Provide the (x, y) coordinate of the cell's center where the given text is located.  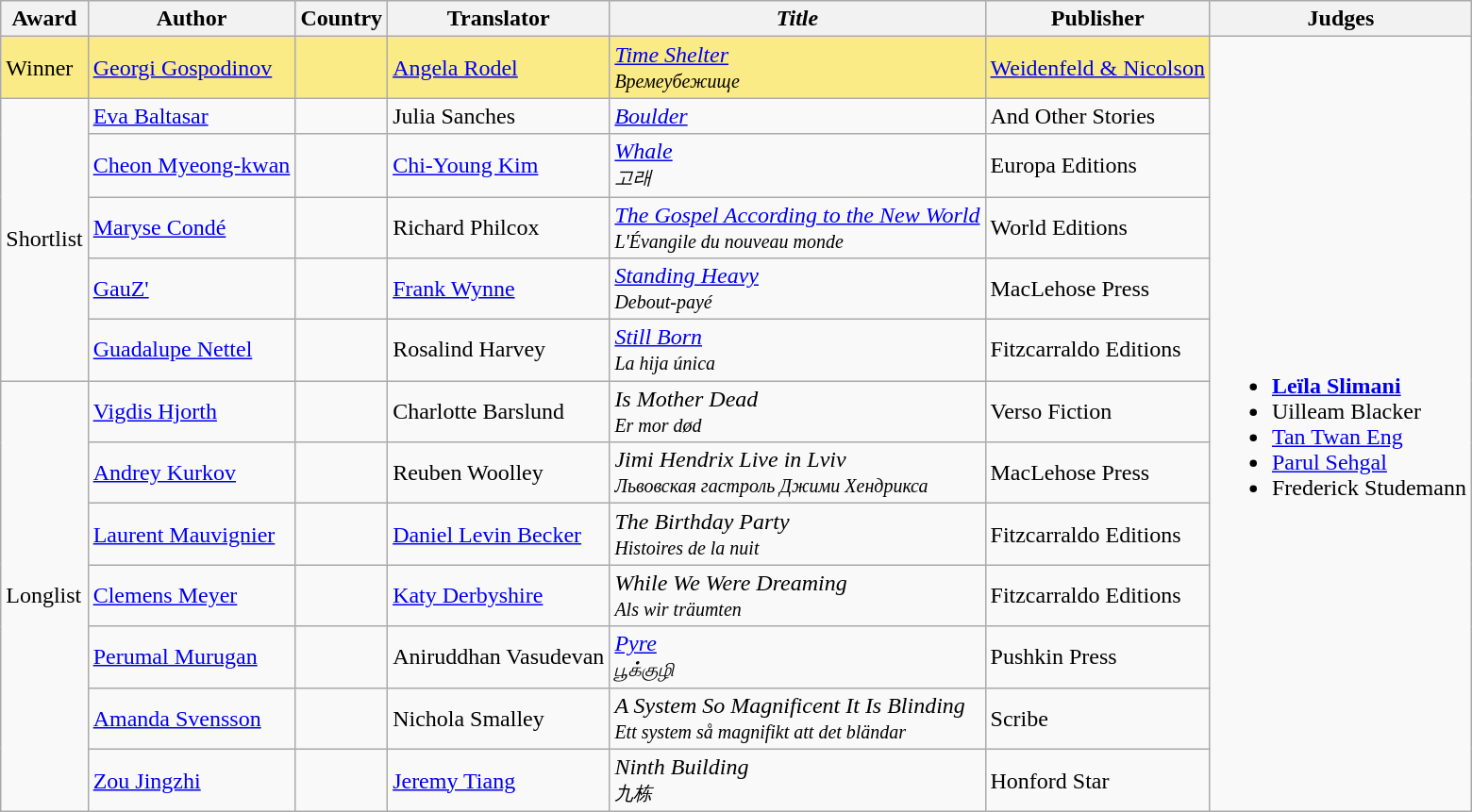
Andrey Kurkov (192, 473)
Standing HeavyDebout-payé (797, 289)
Guadalupe Nettel (192, 351)
Jeremy Tiang (498, 781)
Country (342, 19)
Pyreபூக்குழி (797, 656)
The Birthday PartyHistoires de la nuit (797, 534)
Jimi Hendrix Live in LvivЛьвовская гастроль Джими Хендрикса (797, 473)
Pushkin Press (1097, 656)
Frank Wynne (498, 289)
Longlist (44, 596)
Eva Baltasar (192, 116)
Chi-Young Kim (498, 166)
Honford Star (1097, 781)
Award (44, 19)
And Other Stories (1097, 116)
Translator (498, 19)
Reuben Woolley (498, 473)
Title (797, 19)
Cheon Myeong-kwan (192, 166)
Amanda Svensson (192, 719)
Daniel Levin Becker (498, 534)
Ninth Building九栋 (797, 781)
Georgi Gospodinov (192, 68)
Weidenfeld & Nicolson (1097, 68)
Whale고래 (797, 166)
Still BornLa hija única (797, 351)
World Editions (1097, 226)
Katy Derbyshire (498, 596)
Clemens Meyer (192, 596)
Laurent Mauvignier (192, 534)
A System So Magnificent It Is BlindingEtt system så magnifikt att det bländar (797, 719)
Verso Fiction (1097, 411)
Shortlist (44, 240)
GauZ' (192, 289)
Rosalind Harvey (498, 351)
Winner (44, 68)
Maryse Condé (192, 226)
Europa Editions (1097, 166)
Publisher (1097, 19)
Judges (1340, 19)
Nichola Smalley (498, 719)
Richard Philcox (498, 226)
Scribe (1097, 719)
Time ShelterВремеубежище (797, 68)
Julia Sanches (498, 116)
Vigdis Hjorth (192, 411)
The Gospel According to the New WorldL'Évangile du nouveau monde (797, 226)
Charlotte Barslund (498, 411)
Is Mother DeadEr mor død (797, 411)
Perumal Murugan (192, 656)
Zou Jingzhi (192, 781)
Boulder (797, 116)
Angela Rodel (498, 68)
While We Were DreamingAls wir träumten (797, 596)
Author (192, 19)
Leïla SlimaniUilleam BlackerTan Twan EngParul SehgalFrederick Studemann (1340, 424)
Aniruddhan Vasudevan (498, 656)
